Capture the cell that displays the provided text and extract its [X, Y] central coordinate. 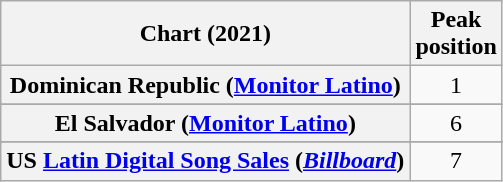
Chart (2021) [206, 34]
Dominican Republic (Monitor Latino) [206, 85]
6 [456, 123]
El Salvador (Monitor Latino) [206, 123]
1 [456, 85]
7 [456, 161]
Peakposition [456, 34]
US Latin Digital Song Sales (Billboard) [206, 161]
